Capture the cell that displays the provided text and extract its (X, Y) central coordinate. 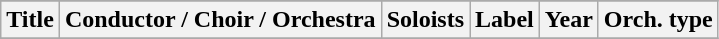
Year (568, 20)
Conductor / Choir / Orchestra (220, 20)
Label (505, 20)
Title (30, 20)
Orch. type (658, 20)
Soloists (425, 20)
